Search for the cell housing the specified text and yield its [x, y] center coordinate. 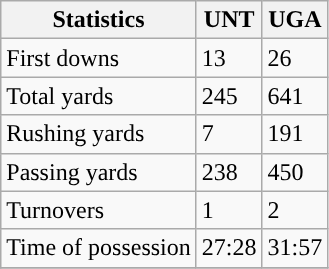
1 [229, 210]
Rushing yards [99, 134]
UNT [229, 20]
Total yards [99, 96]
Turnovers [99, 210]
26 [295, 58]
7 [229, 134]
245 [229, 96]
Time of possession [99, 248]
13 [229, 58]
2 [295, 210]
238 [229, 172]
450 [295, 172]
27:28 [229, 248]
Passing yards [99, 172]
Statistics [99, 20]
191 [295, 134]
641 [295, 96]
31:57 [295, 248]
First downs [99, 58]
UGA [295, 20]
